Find where the given text appears and provide that cell's center as [X, Y] coordinate. 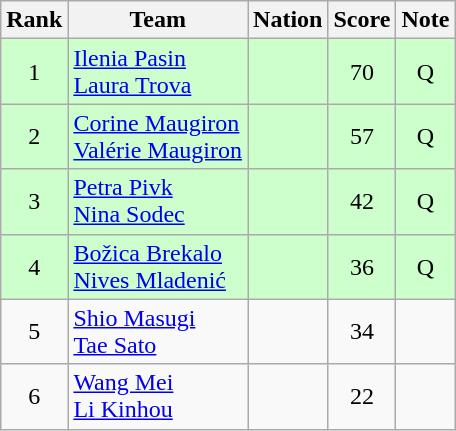
Shio MasugiTae Sato [158, 332]
2 [34, 136]
70 [362, 72]
Score [362, 20]
Corine MaugironValérie Maugiron [158, 136]
22 [362, 396]
Wang MeiLi Kinhou [158, 396]
42 [362, 202]
Rank [34, 20]
Team [158, 20]
4 [34, 266]
Ilenia PasinLaura Trova [158, 72]
3 [34, 202]
5 [34, 332]
34 [362, 332]
1 [34, 72]
Nation [288, 20]
Božica BrekaloNives Mladenić [158, 266]
57 [362, 136]
36 [362, 266]
6 [34, 396]
Petra PivkNina Sodec [158, 202]
Note [426, 20]
